Provide the (X, Y) coordinate of the cell's center where the given text is located.  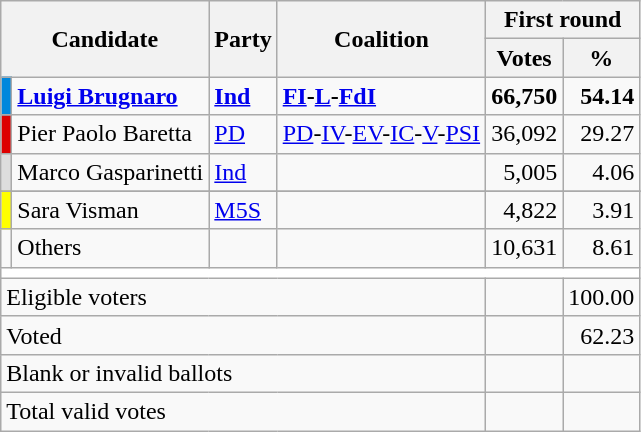
36,092 (524, 134)
100.00 (602, 297)
M5S (243, 210)
66,750 (524, 96)
% (602, 58)
Luigi Brugnaro (110, 96)
3.91 (602, 210)
4,822 (524, 210)
Pier Paolo Baretta (110, 134)
5,005 (524, 172)
Coalition (381, 39)
Votes (524, 58)
Sara Visman (110, 210)
Blank or invalid ballots (244, 373)
PD-IV-EV-IC-V-PSI (381, 134)
29.27 (602, 134)
Candidate (105, 39)
Eligible voters (244, 297)
FI-L-FdI (381, 96)
8.61 (602, 248)
62.23 (602, 335)
Party (243, 39)
Total valid votes (244, 411)
10,631 (524, 248)
Voted (244, 335)
4.06 (602, 172)
Others (110, 248)
PD (243, 134)
54.14 (602, 96)
Marco Gasparinetti (110, 172)
First round (563, 20)
